Return the [X, Y] coordinate for the center point of the cell that contains the specified text.  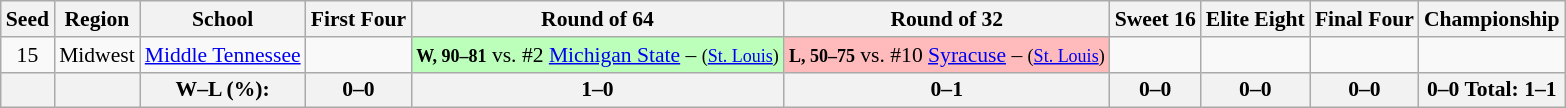
L, 50–75 vs. #10 Syracuse – (St. Louis) [947, 55]
Championship [1492, 19]
W–L (%): [223, 90]
Elite Eight [1256, 19]
Middle Tennessee [223, 55]
W, 90–81 vs. #2 Michigan State – (St. Louis) [598, 55]
Seed [28, 19]
Midwest [97, 55]
Round of 64 [598, 19]
First Four [358, 19]
School [223, 19]
0–1 [947, 90]
Region [97, 19]
Sweet 16 [1156, 19]
1–0 [598, 90]
0–0 Total: 1–1 [1492, 90]
15 [28, 55]
Final Four [1364, 19]
Round of 32 [947, 19]
